Pinpoint the cell where the given text exists, returning its [X, Y] midpoint coordinate. 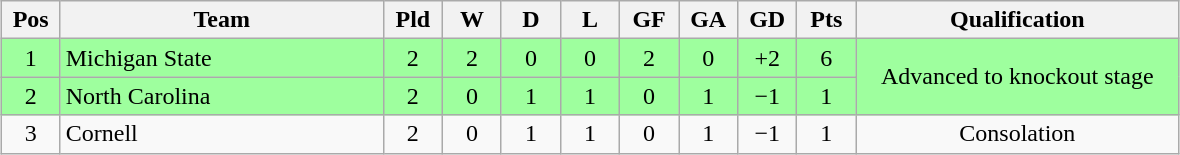
Qualification [1018, 20]
Pld [412, 20]
+2 [768, 58]
D [530, 20]
6 [826, 58]
Pts [826, 20]
3 [30, 134]
North Carolina [222, 96]
L [590, 20]
GF [650, 20]
Advanced to knockout stage [1018, 77]
Team [222, 20]
Consolation [1018, 134]
Michigan State [222, 58]
Pos [30, 20]
GA [708, 20]
W [472, 20]
Cornell [222, 134]
GD [768, 20]
